From the cell containing the given text, extract its center point as [X, Y] coordinate. 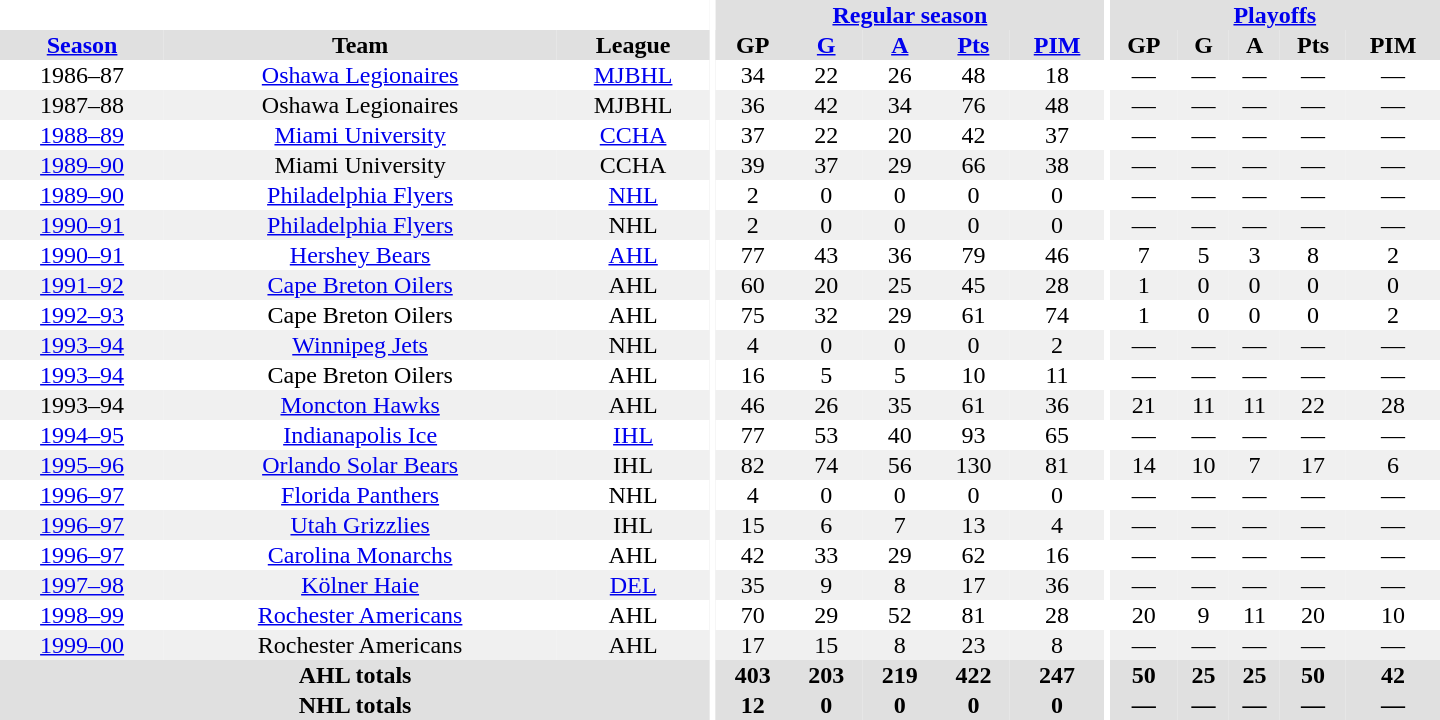
Carolina Monarchs [360, 555]
130 [974, 465]
1998–99 [82, 615]
Hershey Bears [360, 255]
38 [1057, 165]
Winnipeg Jets [360, 345]
13 [974, 525]
79 [974, 255]
75 [753, 315]
45 [974, 285]
23 [974, 645]
AHL totals [355, 675]
1987–88 [82, 105]
Orlando Solar Bears [360, 465]
12 [753, 705]
Utah Grizzlies [360, 525]
DEL [633, 585]
Season [82, 45]
3 [1254, 255]
1994–95 [82, 435]
219 [900, 675]
62 [974, 555]
1992–93 [82, 315]
40 [900, 435]
1986–87 [82, 75]
43 [826, 255]
56 [900, 465]
League [633, 45]
Regular season [910, 15]
Playoffs [1275, 15]
Moncton Hawks [360, 405]
82 [753, 465]
1995–96 [82, 465]
53 [826, 435]
Kölner Haie [360, 585]
60 [753, 285]
66 [974, 165]
33 [826, 555]
93 [974, 435]
32 [826, 315]
1988–89 [82, 135]
70 [753, 615]
21 [1144, 405]
65 [1057, 435]
14 [1144, 465]
52 [900, 615]
1991–92 [82, 285]
Indianapolis Ice [360, 435]
1999–00 [82, 645]
18 [1057, 75]
1997–98 [82, 585]
NHL totals [355, 705]
39 [753, 165]
76 [974, 105]
247 [1057, 675]
Florida Panthers [360, 495]
Team [360, 45]
422 [974, 675]
203 [826, 675]
403 [753, 675]
